Scan for the cell matching the given text and deliver its [X, Y] coordinate at center. 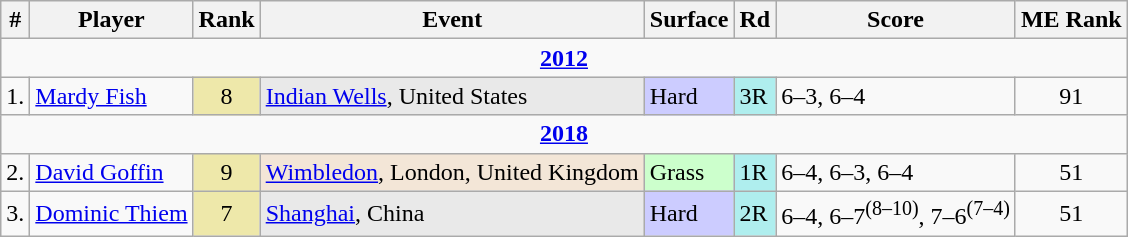
Wimbledon, London, United Kingdom [452, 172]
6–4, 6–3, 6–4 [896, 172]
Rank [226, 20]
Surface [689, 20]
9 [226, 172]
2R [755, 214]
Event [452, 20]
6–4, 6–7(8–10), 7–6(7–4) [896, 214]
1. [16, 96]
7 [226, 214]
Grass [689, 172]
Indian Wells, United States [452, 96]
1R [755, 172]
Dominic Thiem [112, 214]
# [16, 20]
Player [112, 20]
Score [896, 20]
Shanghai, China [452, 214]
Rd [755, 20]
3. [16, 214]
6–3, 6–4 [896, 96]
2012 [564, 58]
Mardy Fish [112, 96]
91 [1071, 96]
3R [755, 96]
2018 [564, 134]
David Goffin [112, 172]
8 [226, 96]
2. [16, 172]
ME Rank [1071, 20]
